Identify which cell holds the provided text, then report its [X, Y] central coordinate. 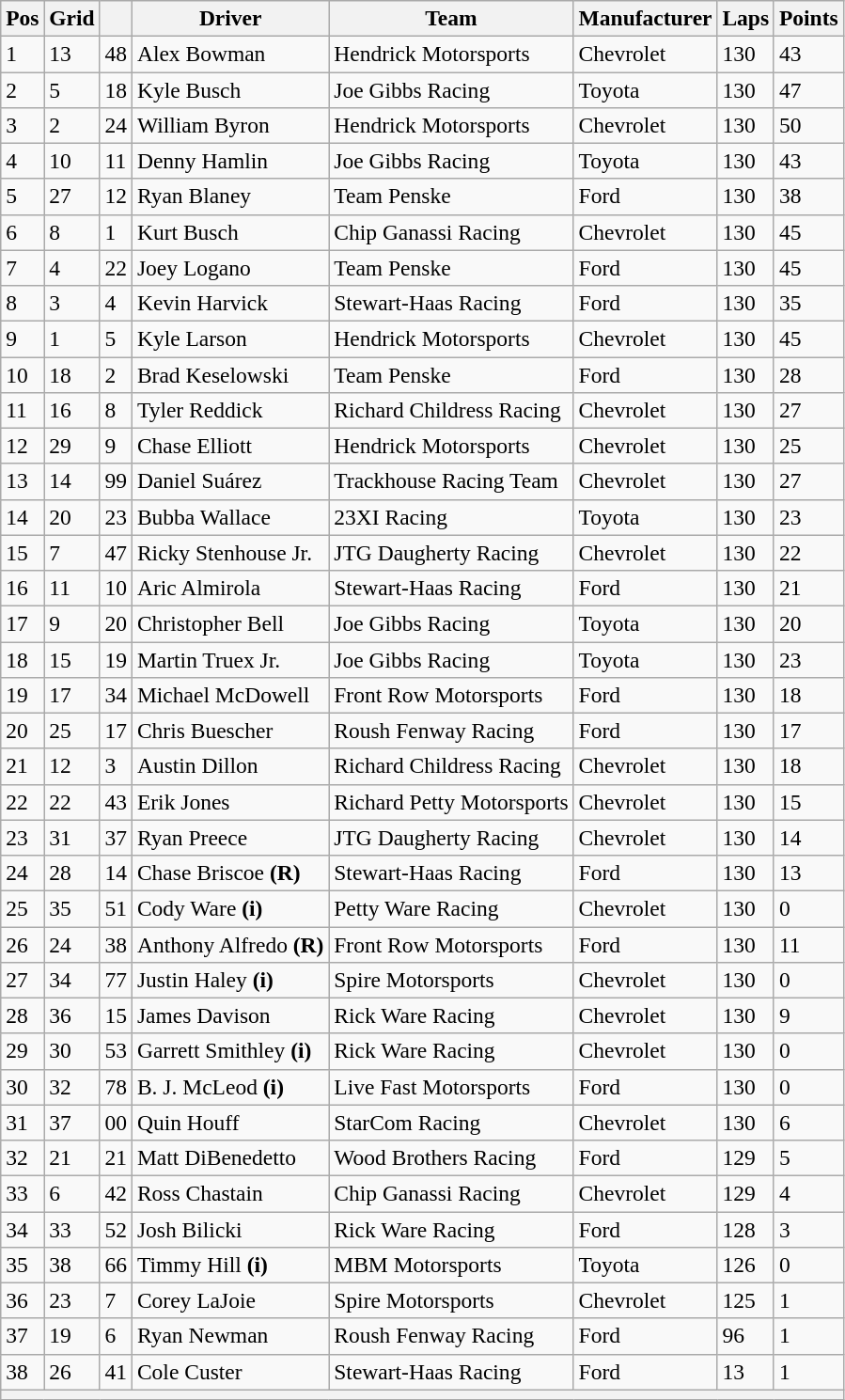
50 [808, 125]
Live Fast Motorsports [451, 1087]
Ryan Newman [229, 1336]
Cody Ware (i) [229, 908]
Bubba Wallace [229, 517]
41 [116, 1372]
Justin Haley (i) [229, 980]
Cole Custer [229, 1372]
Austin Dillon [229, 766]
Trackhouse Racing Team [451, 481]
77 [116, 980]
125 [746, 1300]
53 [116, 1051]
Pos [23, 18]
Richard Petty Motorsports [451, 802]
Christopher Bell [229, 623]
Petty Ware Racing [451, 908]
StarCom Racing [451, 1123]
48 [116, 54]
Ross Chastain [229, 1193]
52 [116, 1229]
66 [116, 1265]
99 [116, 481]
Chase Elliott [229, 446]
78 [116, 1087]
00 [116, 1123]
Kevin Harvick [229, 303]
Matt DiBenedetto [229, 1157]
Joey Logano [229, 268]
42 [116, 1193]
Grid [71, 18]
Quin Houff [229, 1123]
Tyler Reddick [229, 410]
William Byron [229, 125]
128 [746, 1229]
51 [116, 908]
Manufacturer [645, 18]
Erik Jones [229, 802]
Denny Hamlin [229, 161]
Ryan Blaney [229, 197]
Martin Truex Jr. [229, 659]
Aric Almirola [229, 588]
Laps [746, 18]
Driver [229, 18]
23XI Racing [451, 517]
B. J. McLeod (i) [229, 1087]
126 [746, 1265]
Ricky Stenhouse Jr. [229, 553]
Alex Bowman [229, 54]
Points [808, 18]
Ryan Preece [229, 838]
Michael McDowell [229, 695]
MBM Motorsports [451, 1265]
Kyle Larson [229, 338]
Wood Brothers Racing [451, 1157]
James Davison [229, 1015]
Chase Briscoe (R) [229, 873]
Timmy Hill (i) [229, 1265]
Team [451, 18]
Garrett Smithley (i) [229, 1051]
Kyle Busch [229, 89]
Kurt Busch [229, 232]
Anthony Alfredo (R) [229, 944]
Daniel Suárez [229, 481]
Brad Keselowski [229, 374]
Chris Buescher [229, 731]
Josh Bilicki [229, 1229]
96 [746, 1336]
Corey LaJoie [229, 1300]
